Find where the given text appears and provide that cell's center as (x, y) coordinate. 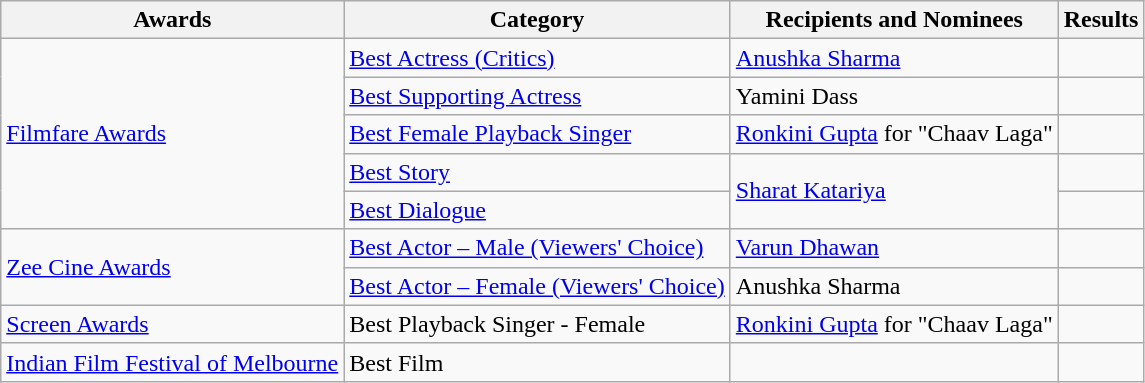
Indian Film Festival of Melbourne (172, 362)
Filmfare Awards (172, 134)
Best Supporting Actress (538, 96)
Best Dialogue (538, 210)
Recipients and Nominees (894, 20)
Best Playback Singer - Female (538, 324)
Best Story (538, 172)
Best Actor – Male (Viewers' Choice) (538, 248)
Awards (172, 20)
Results (1101, 20)
Category (538, 20)
Best Female Playback Singer (538, 134)
Yamini Dass (894, 96)
Screen Awards (172, 324)
Zee Cine Awards (172, 267)
Best Actor – Female (Viewers' Choice) (538, 286)
Best Actress (Critics) (538, 58)
Best Film (538, 362)
Varun Dhawan (894, 248)
Sharat Katariya (894, 191)
